Return the (x, y) coordinate for the center point of the cell that contains the specified text.  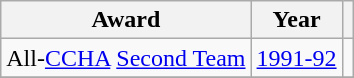
1991-92 (296, 58)
All-CCHA Second Team (126, 58)
Award (126, 20)
Year (296, 20)
